Extract the [x, y] coordinate from the center of the cell holding the provided text.  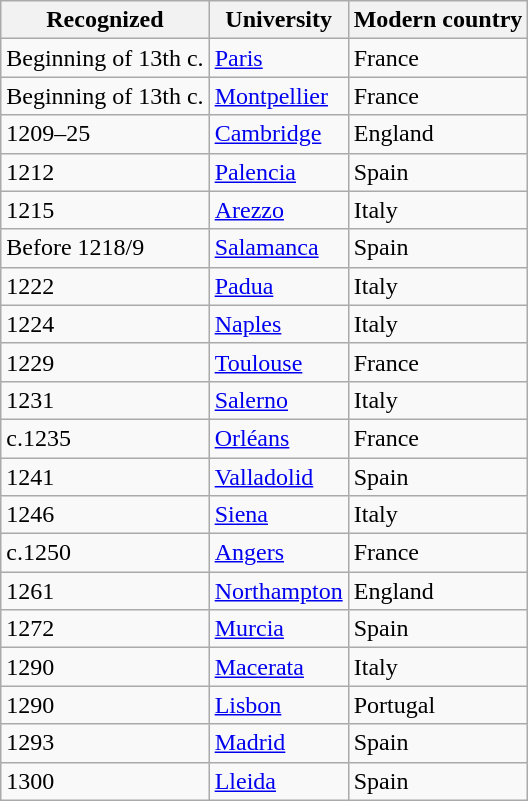
Naples [278, 324]
1261 [105, 591]
Before 1218/9 [105, 248]
c.1235 [105, 438]
1272 [105, 629]
1241 [105, 477]
c.1250 [105, 553]
Cambridge [278, 134]
1224 [105, 324]
Northampton [278, 591]
Murcia [278, 629]
1246 [105, 515]
Montpellier [278, 96]
1215 [105, 210]
Siena [278, 515]
1231 [105, 400]
University [278, 20]
1229 [105, 362]
1300 [105, 781]
Modern country [438, 20]
Lisbon [278, 705]
1209–25 [105, 134]
Palencia [278, 172]
Valladolid [278, 477]
Padua [278, 286]
Madrid [278, 743]
1293 [105, 743]
Paris [278, 58]
Toulouse [278, 362]
Arezzo [278, 210]
Recognized [105, 20]
Portugal [438, 705]
Orléans [278, 438]
1212 [105, 172]
Angers [278, 553]
1222 [105, 286]
Salamanca [278, 248]
Lleida [278, 781]
Macerata [278, 667]
Salerno [278, 400]
